From the cell containing the given text, extract its center point as [X, Y] coordinate. 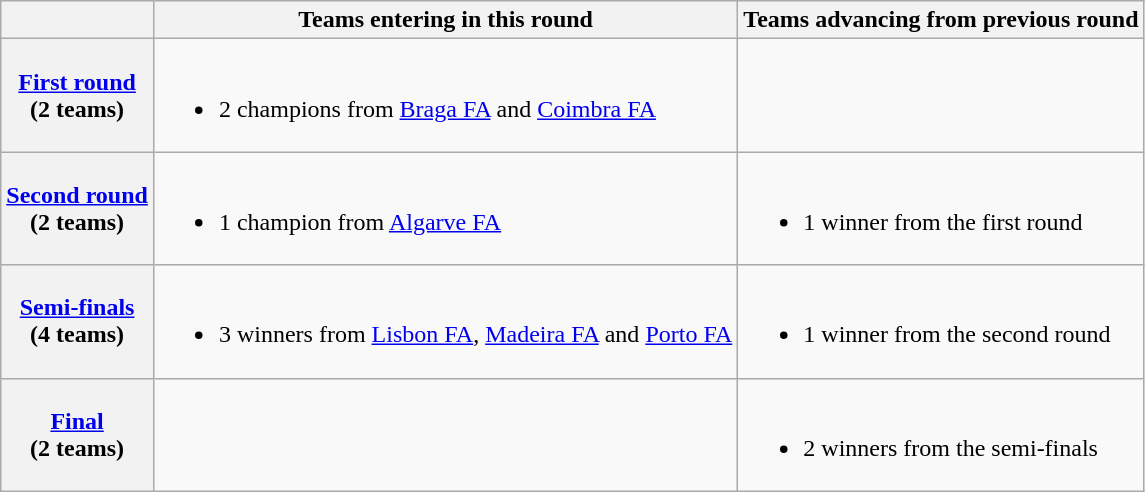
Final(2 teams) [78, 434]
Teams entering in this round [445, 20]
1 champion from Algarve FA [445, 208]
2 champions from Braga FA and Coimbra FA [445, 96]
Second round(2 teams) [78, 208]
1 winner from the first round [941, 208]
2 winners from the semi-finals [941, 434]
1 winner from the second round [941, 322]
First round(2 teams) [78, 96]
Semi-finals(4 teams) [78, 322]
Teams advancing from previous round [941, 20]
3 winners from Lisbon FA, Madeira FA and Porto FA [445, 322]
